Output the (X, Y) coordinate of the center of the cell containing the given text.  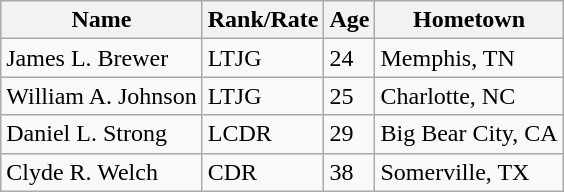
Somerville, TX (469, 172)
LCDR (263, 134)
25 (350, 96)
Charlotte, NC (469, 96)
Big Bear City, CA (469, 134)
Hometown (469, 20)
Age (350, 20)
James L. Brewer (102, 58)
24 (350, 58)
Rank/Rate (263, 20)
CDR (263, 172)
Name (102, 20)
Memphis, TN (469, 58)
38 (350, 172)
William A. Johnson (102, 96)
29 (350, 134)
Clyde R. Welch (102, 172)
Daniel L. Strong (102, 134)
